Pinpoint the cell where the given text exists, returning its (X, Y) midpoint coordinate. 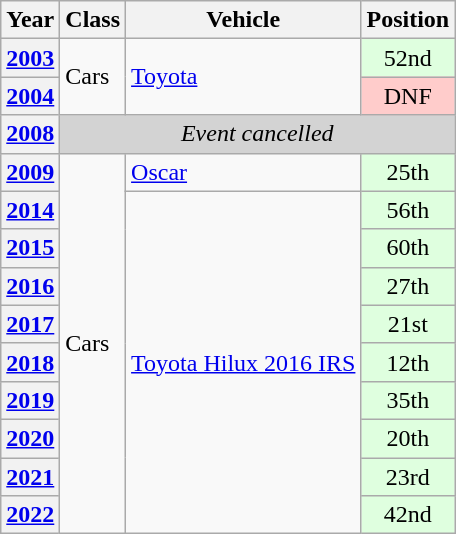
56th (408, 210)
23rd (408, 477)
2020 (30, 438)
60th (408, 248)
Class (93, 20)
35th (408, 400)
52nd (408, 58)
Event cancelled (258, 134)
Toyota Hilux 2016 IRS (244, 362)
2014 (30, 210)
2016 (30, 286)
2019 (30, 400)
2018 (30, 362)
2008 (30, 134)
Year (30, 20)
DNF (408, 96)
Vehicle (244, 20)
2004 (30, 96)
12th (408, 362)
Oscar (244, 172)
27th (408, 286)
Toyota (244, 77)
20th (408, 438)
2017 (30, 324)
2003 (30, 58)
2021 (30, 477)
2022 (30, 515)
2009 (30, 172)
Position (408, 20)
25th (408, 172)
2015 (30, 248)
42nd (408, 515)
21st (408, 324)
